Return the (x, y) coordinate for the center point of the cell that contains the specified text.  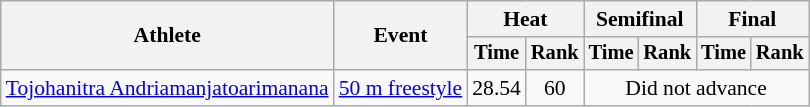
Did not advance (696, 88)
60 (555, 88)
Semifinal (640, 19)
50 m freestyle (401, 88)
Event (401, 36)
28.54 (496, 88)
Heat (525, 19)
Tojohanitra Andriamanjatoarimanana (168, 88)
Athlete (168, 36)
Final (752, 19)
